For the text-containing cell, return its midpoint in (x, y) coordinate format. 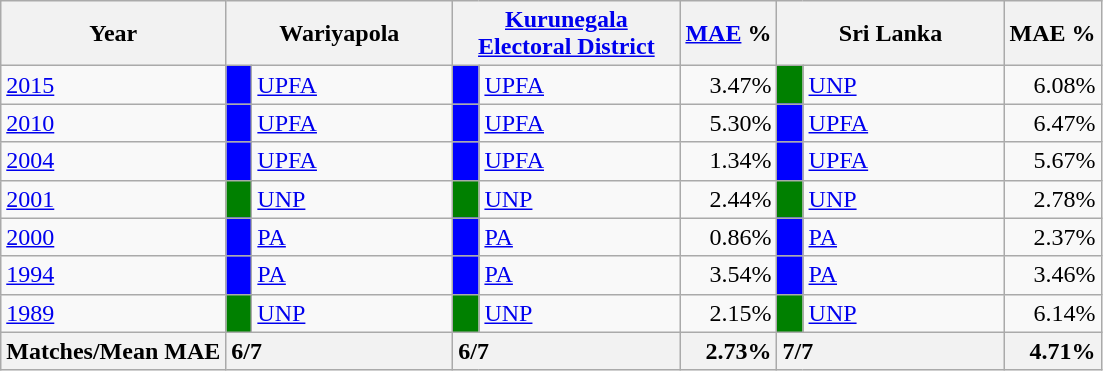
5.67% (1052, 161)
7/7 (890, 351)
3.47% (728, 85)
2.15% (728, 313)
2015 (114, 85)
4.71% (1052, 351)
1.34% (728, 161)
Wariyapola (340, 34)
Sri Lanka (890, 34)
6.14% (1052, 313)
2.44% (728, 199)
2000 (114, 237)
2.37% (1052, 237)
2.78% (1052, 199)
2004 (114, 161)
3.54% (728, 275)
1994 (114, 275)
2.73% (728, 351)
6.47% (1052, 123)
Matches/Mean MAE (114, 351)
Year (114, 34)
2001 (114, 199)
3.46% (1052, 275)
5.30% (728, 123)
1989 (114, 313)
2010 (114, 123)
6.08% (1052, 85)
0.86% (728, 237)
Kurunegala Electoral District (566, 34)
